From the cell containing the given text, extract its center point as (x, y) coordinate. 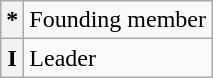
Founding member (118, 20)
Leader (118, 58)
I (12, 58)
* (12, 20)
